For the text-containing cell, return its midpoint in (x, y) coordinate format. 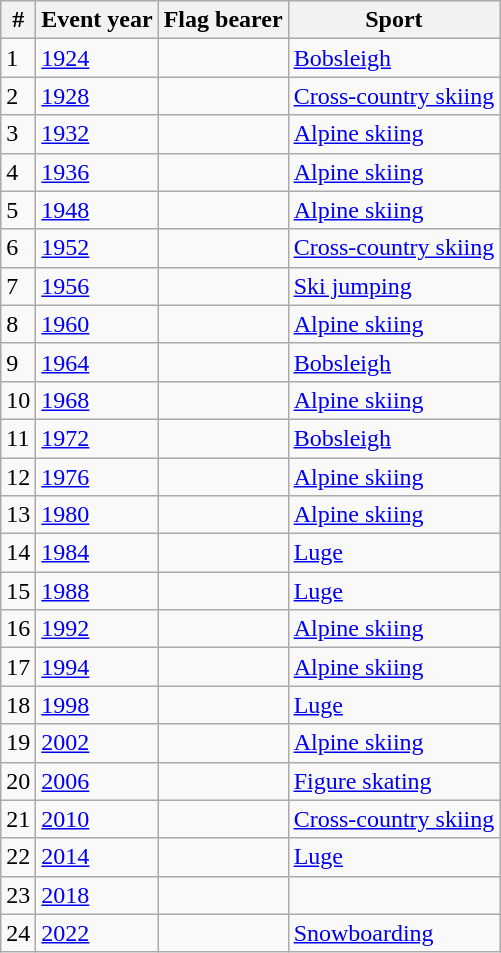
9 (18, 362)
2010 (97, 819)
1992 (97, 629)
17 (18, 667)
Figure skating (394, 781)
1972 (97, 438)
1936 (97, 172)
1994 (97, 667)
12 (18, 477)
Event year (97, 20)
Sport (394, 20)
1956 (97, 286)
1 (18, 58)
6 (18, 248)
4 (18, 172)
22 (18, 857)
15 (18, 591)
1980 (97, 515)
1964 (97, 362)
2022 (97, 933)
5 (18, 210)
1984 (97, 553)
Ski jumping (394, 286)
8 (18, 324)
18 (18, 705)
19 (18, 743)
1948 (97, 210)
7 (18, 286)
2002 (97, 743)
16 (18, 629)
3 (18, 134)
1968 (97, 400)
Flag bearer (223, 20)
24 (18, 933)
2018 (97, 895)
2014 (97, 857)
1998 (97, 705)
# (18, 20)
11 (18, 438)
1988 (97, 591)
1928 (97, 96)
1924 (97, 58)
2 (18, 96)
10 (18, 400)
2006 (97, 781)
13 (18, 515)
1976 (97, 477)
23 (18, 895)
1952 (97, 248)
14 (18, 553)
Snowboarding (394, 933)
1932 (97, 134)
20 (18, 781)
1960 (97, 324)
21 (18, 819)
